Locate the cell with the specified text and output its [x, y] center coordinate. 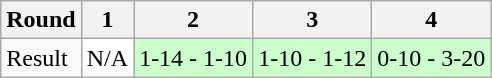
2 [194, 20]
0-10 - 3-20 [432, 58]
4 [432, 20]
Round [41, 20]
N/A [107, 58]
1-14 - 1-10 [194, 58]
Result [41, 58]
1 [107, 20]
1-10 - 1-12 [312, 58]
3 [312, 20]
